Locate the cell with the specified text and output its (X, Y) center coordinate. 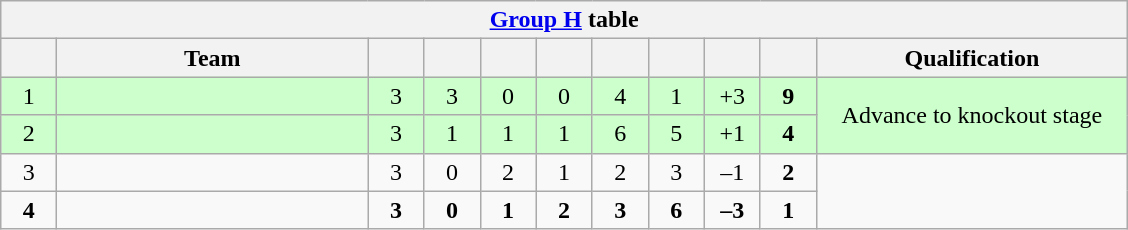
5 (676, 134)
Advance to knockout stage (972, 115)
–1 (732, 172)
Team (212, 58)
Qualification (972, 58)
+1 (732, 134)
–3 (732, 210)
Group H table (564, 20)
9 (788, 96)
+3 (732, 96)
